Return the [x, y] coordinate for the center point of the cell that contains the specified text.  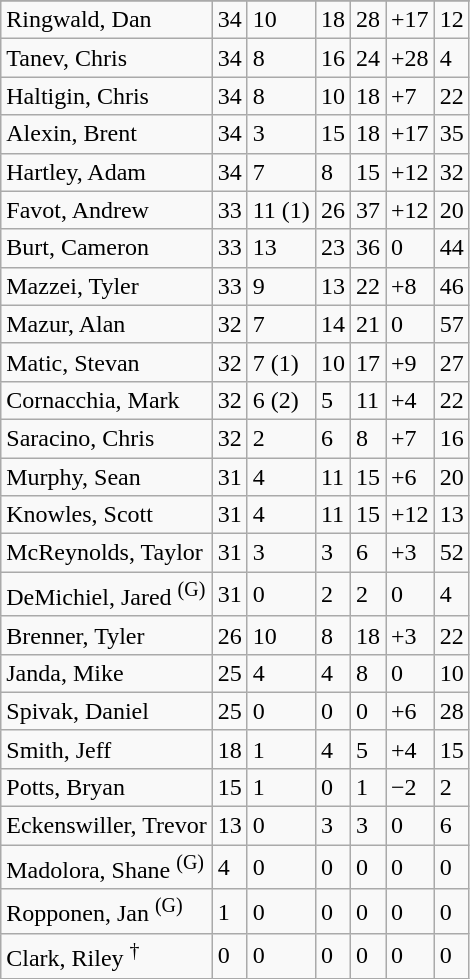
Ringwald, Dan [106, 20]
44 [452, 248]
Saracino, Chris [106, 438]
Mazur, Alan [106, 324]
6 (2) [281, 400]
17 [368, 362]
37 [368, 210]
Spivak, Daniel [106, 711]
Tanev, Chris [106, 58]
DeMichiel, Jared (G) [106, 594]
Eckenswiller, Trevor [106, 826]
Haltigin, Chris [106, 96]
Knowles, Scott [106, 515]
Madolora, Shane (G) [106, 868]
46 [452, 286]
36 [368, 248]
35 [452, 134]
Smith, Jeff [106, 749]
14 [332, 324]
23 [332, 248]
57 [452, 324]
Matic, Stevan [106, 362]
Cornacchia, Mark [106, 400]
52 [452, 553]
McReynolds, Taylor [106, 553]
24 [368, 58]
Ropponen, Jan (G) [106, 912]
+9 [410, 362]
Alexin, Brent [106, 134]
+8 [410, 286]
Janda, Mike [106, 673]
27 [452, 362]
Murphy, Sean [106, 477]
7 (1) [281, 362]
9 [281, 286]
21 [368, 324]
12 [452, 20]
Burt, Cameron [106, 248]
Hartley, Adam [106, 172]
Potts, Bryan [106, 787]
Clark, Riley † [106, 956]
−2 [410, 787]
+28 [410, 58]
Brenner, Tyler [106, 635]
Mazzei, Tyler [106, 286]
11 (1) [281, 210]
Favot, Andrew [106, 210]
